Pinpoint the cell where the given text exists, returning its [X, Y] midpoint coordinate. 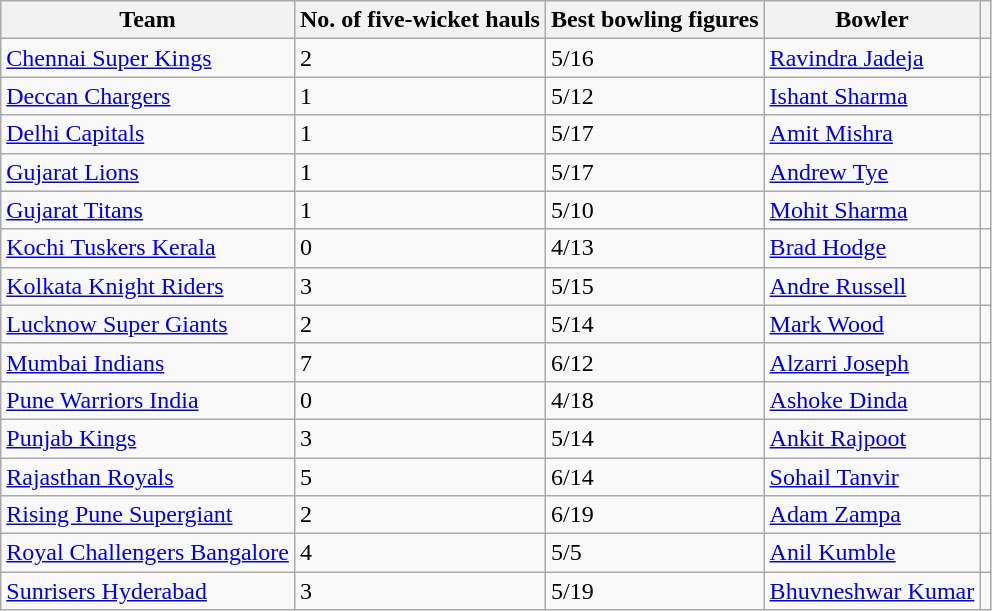
5/12 [654, 96]
5/10 [654, 210]
Sunrisers Hyderabad [148, 591]
Rajasthan Royals [148, 477]
Royal Challengers Bangalore [148, 553]
Gujarat Lions [148, 172]
Sohail Tanvir [872, 477]
Mark Wood [872, 324]
4/18 [654, 400]
Gujarat Titans [148, 210]
Lucknow Super Giants [148, 324]
5/19 [654, 591]
6/12 [654, 362]
6/14 [654, 477]
Andrew Tye [872, 172]
Rising Pune Supergiant [148, 515]
Team [148, 20]
Delhi Capitals [148, 134]
Ravindra Jadeja [872, 58]
6/19 [654, 515]
Ishant Sharma [872, 96]
5/16 [654, 58]
Amit Mishra [872, 134]
Kolkata Knight Riders [148, 286]
7 [420, 362]
Bhuvneshwar Kumar [872, 591]
Bowler [872, 20]
Adam Zampa [872, 515]
5/5 [654, 553]
Deccan Chargers [148, 96]
Ankit Rajpoot [872, 438]
5 [420, 477]
Punjab Kings [148, 438]
Anil Kumble [872, 553]
Mumbai Indians [148, 362]
4 [420, 553]
Alzarri Joseph [872, 362]
Kochi Tuskers Kerala [148, 248]
5/15 [654, 286]
Best bowling figures [654, 20]
Chennai Super Kings [148, 58]
Andre Russell [872, 286]
No. of five-wicket hauls [420, 20]
Brad Hodge [872, 248]
4/13 [654, 248]
Mohit Sharma [872, 210]
Ashoke Dinda [872, 400]
Pune Warriors India [148, 400]
